Capture the cell that displays the provided text and extract its (x, y) central coordinate. 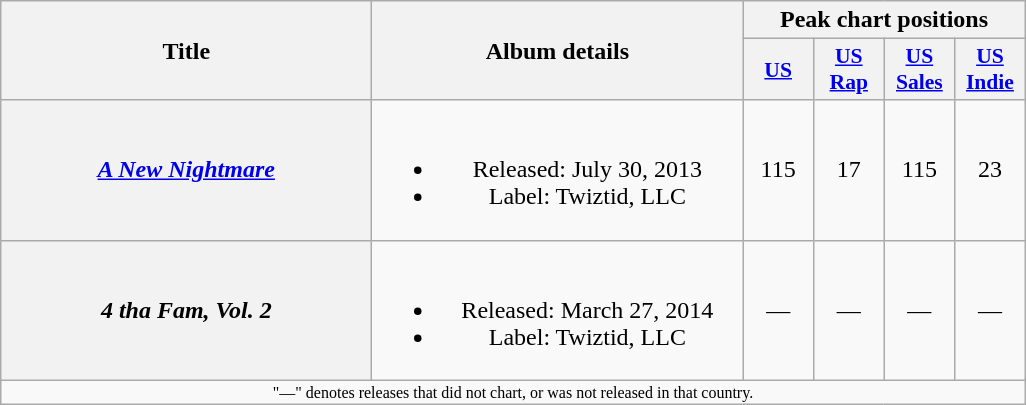
4 tha Fam, Vol. 2 (186, 310)
Album details (558, 50)
A New Nightmare (186, 170)
Title (186, 50)
US (778, 70)
Released: March 27, 2014Label: Twiztid, LLC (558, 310)
Peak chart positions (884, 20)
US Indie (990, 70)
23 (990, 170)
"—" denotes releases that did not chart, or was not released in that country. (513, 392)
17 (848, 170)
Released: July 30, 2013Label: Twiztid, LLC (558, 170)
US Rap (848, 70)
US Sales (920, 70)
